Search for the cell housing the specified text and yield its (X, Y) center coordinate. 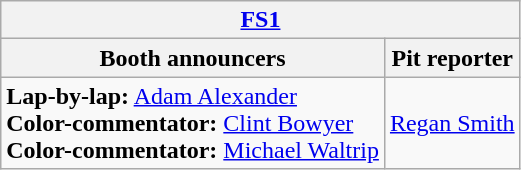
Booth announcers (193, 58)
Lap-by-lap: Adam AlexanderColor-commentator: Clint BowyerColor-commentator: Michael Waltrip (193, 123)
FS1 (260, 20)
Pit reporter (452, 58)
Regan Smith (452, 123)
